Return [x, y] of the center of cell containing provided text 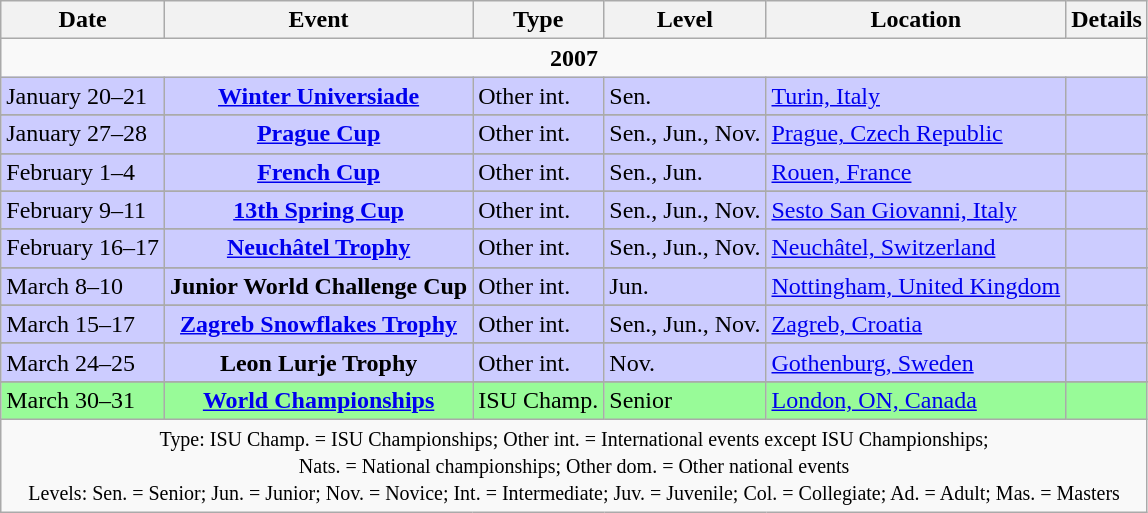
2007 [574, 58]
World Championships [318, 400]
February 9–11 [83, 210]
Neuchâtel, Switzerland [916, 248]
Location [916, 20]
March 8–10 [83, 286]
Winter Universiade [318, 96]
ISU Champ. [538, 400]
Prague Cup [318, 134]
March 30–31 [83, 400]
Zagreb, Croatia [916, 324]
Sen. [685, 96]
Date [83, 20]
February 1–4 [83, 172]
Sesto San Giovanni, Italy [916, 210]
Junior World Challenge Cup [318, 286]
Jun. [685, 286]
Turin, Italy [916, 96]
Leon Lurje Trophy [318, 362]
March 15–17 [83, 324]
London, ON, Canada [916, 400]
January 20–21 [83, 96]
Nottingham, United Kingdom [916, 286]
Gothenburg, Sweden [916, 362]
13th Spring Cup [318, 210]
Senior [685, 400]
Type [538, 20]
January 27–28 [83, 134]
Sen., Jun. [685, 172]
Event [318, 20]
French Cup [318, 172]
Prague, Czech Republic [916, 134]
Level [685, 20]
February 16–17 [83, 248]
March 24–25 [83, 362]
Zagreb Snowflakes Trophy [318, 324]
Details [1107, 20]
Rouen, France [916, 172]
Neuchâtel Trophy [318, 248]
Nov. [685, 362]
